Identify which cell holds the provided text, then report its (x, y) central coordinate. 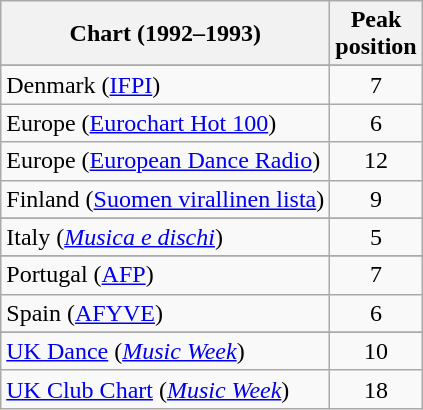
UK Dance (Music Week) (166, 351)
12 (376, 161)
18 (376, 389)
Italy (Musica e dischi) (166, 237)
Peakposition (376, 34)
Denmark (IFPI) (166, 85)
Spain (AFYVE) (166, 313)
10 (376, 351)
Chart (1992–1993) (166, 34)
Europe (European Dance Radio) (166, 161)
Europe (Eurochart Hot 100) (166, 123)
UK Club Chart (Music Week) (166, 389)
Finland (Suomen virallinen lista) (166, 199)
9 (376, 199)
Portugal (AFP) (166, 275)
5 (376, 237)
